Return the (x, y) coordinate for the center point of the cell that contains the specified text.  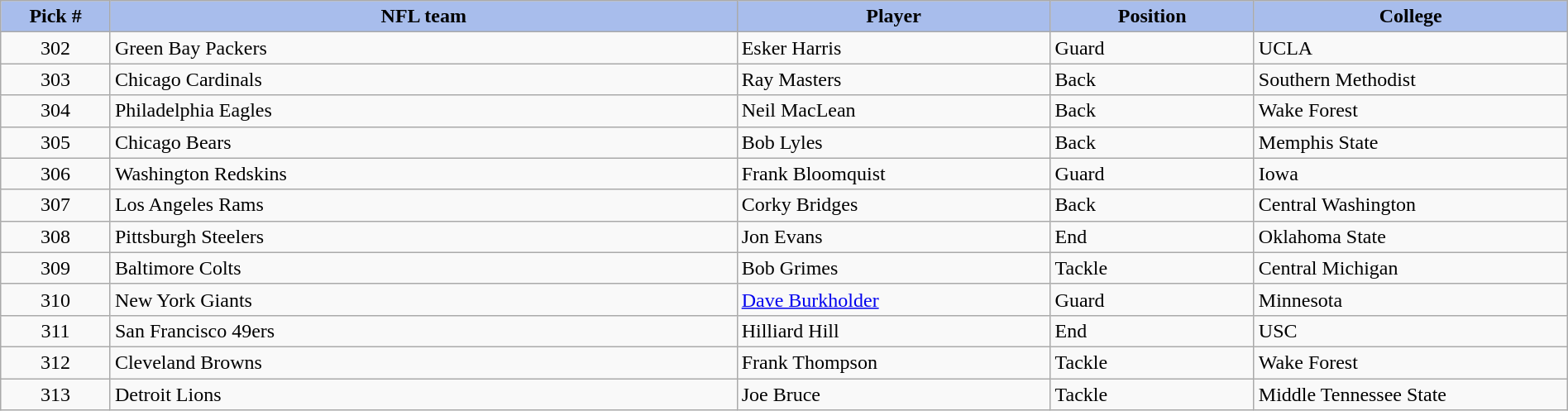
309 (56, 268)
Central Michigan (1411, 268)
Joe Bruce (893, 394)
Pittsburgh Steelers (423, 237)
Washington Redskins (423, 174)
Middle Tennessee State (1411, 394)
Frank Thompson (893, 362)
UCLA (1411, 48)
NFL team (423, 17)
Iowa (1411, 174)
Pick # (56, 17)
302 (56, 48)
Central Washington (1411, 205)
Baltimore Colts (423, 268)
Bob Grimes (893, 268)
Corky Bridges (893, 205)
Position (1152, 17)
303 (56, 79)
304 (56, 111)
Philadelphia Eagles (423, 111)
Dave Burkholder (893, 299)
Player (893, 17)
Ray Masters (893, 79)
Bob Lyles (893, 142)
Chicago Bears (423, 142)
Frank Bloomquist (893, 174)
Green Bay Packers (423, 48)
Detroit Lions (423, 394)
Memphis State (1411, 142)
Los Angeles Rams (423, 205)
Minnesota (1411, 299)
311 (56, 331)
USC (1411, 331)
New York Giants (423, 299)
310 (56, 299)
313 (56, 394)
Neil MacLean (893, 111)
San Francisco 49ers (423, 331)
Hilliard Hill (893, 331)
308 (56, 237)
Oklahoma State (1411, 237)
College (1411, 17)
305 (56, 142)
307 (56, 205)
Southern Methodist (1411, 79)
Chicago Cardinals (423, 79)
306 (56, 174)
312 (56, 362)
Cleveland Browns (423, 362)
Esker Harris (893, 48)
Jon Evans (893, 237)
